Scan for the cell matching the given text and deliver its (x, y) coordinate at center. 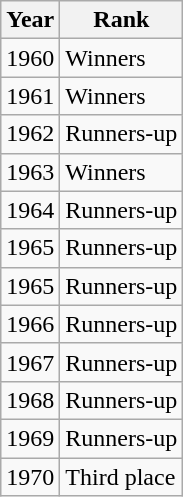
1963 (30, 172)
1961 (30, 96)
1962 (30, 134)
Third place (122, 477)
1968 (30, 400)
1966 (30, 324)
1964 (30, 210)
1969 (30, 438)
Rank (122, 20)
Year (30, 20)
1960 (30, 58)
1967 (30, 362)
1970 (30, 477)
